Pinpoint the cell where the given text exists, returning its (x, y) midpoint coordinate. 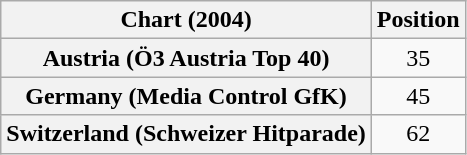
Switzerland (Schweizer Hitparade) (186, 134)
45 (418, 96)
62 (418, 134)
Position (418, 20)
Germany (Media Control GfK) (186, 96)
Austria (Ö3 Austria Top 40) (186, 58)
35 (418, 58)
Chart (2004) (186, 20)
